Return (x, y) of the center of cell containing provided text 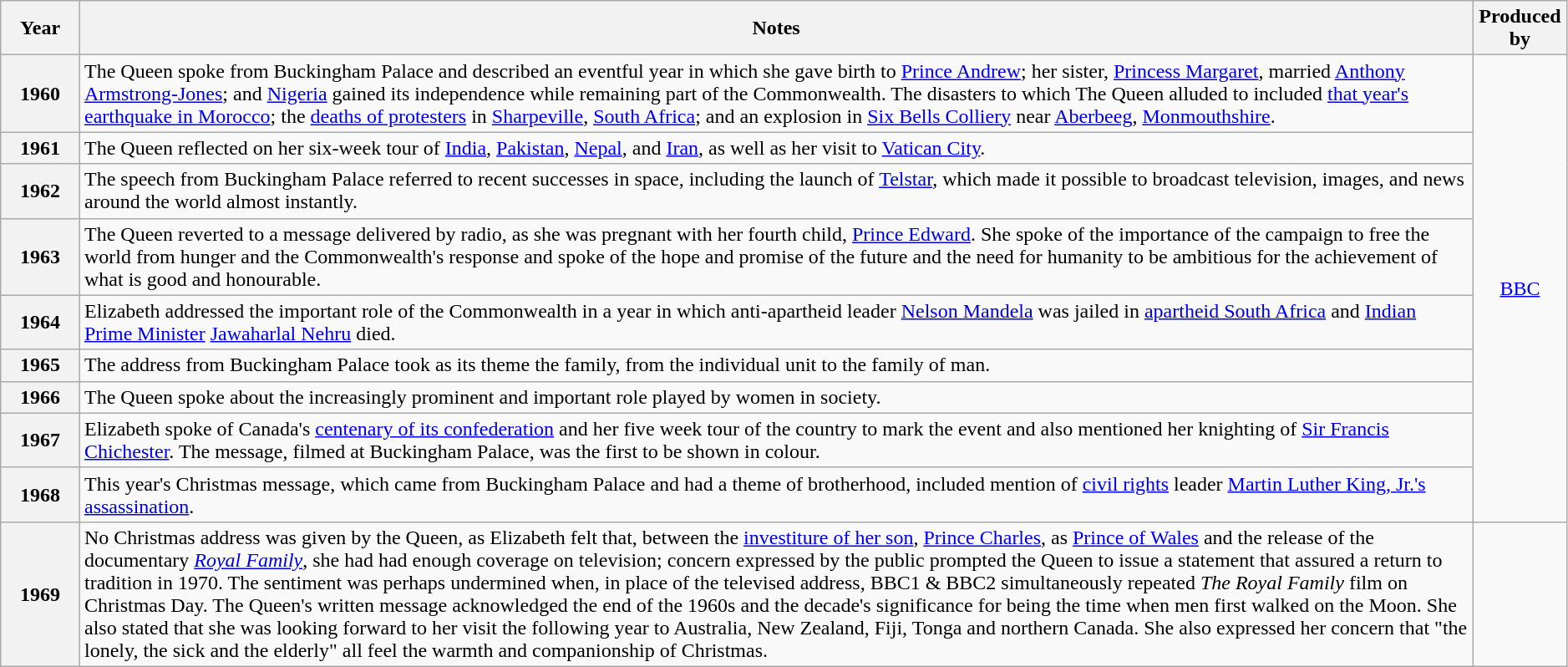
1965 (40, 365)
Notes (775, 28)
1968 (40, 495)
1969 (40, 593)
1963 (40, 257)
The address from Buckingham Palace took as its theme the family, from the individual unit to the family of man. (775, 365)
Producedby (1520, 28)
The Queen spoke about the increasingly prominent and important role played by women in society. (775, 397)
BBC (1520, 289)
1962 (40, 191)
1961 (40, 148)
1964 (40, 323)
The Queen reflected on her six-week tour of India, Pakistan, Nepal, and Iran, as well as her visit to Vatican City. (775, 148)
1966 (40, 397)
Year (40, 28)
1960 (40, 94)
1967 (40, 440)
